Return [x, y] of the center of cell containing provided text 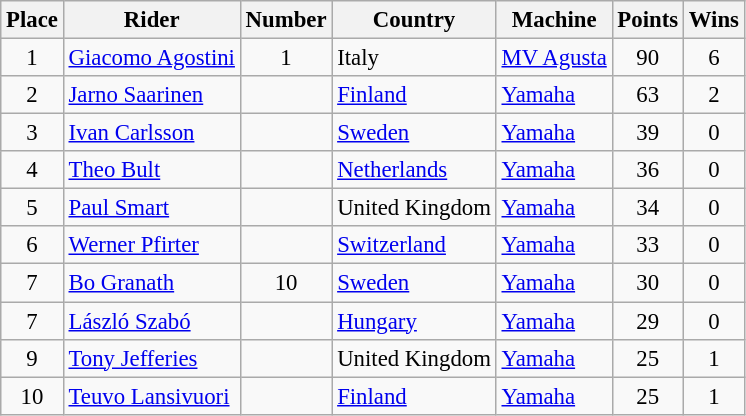
Place [32, 20]
Points [648, 20]
39 [648, 133]
29 [648, 321]
4 [32, 170]
Wins [714, 20]
Netherlands [414, 170]
Jarno Saarinen [152, 95]
Theo Bult [152, 170]
3 [32, 133]
9 [32, 358]
90 [648, 58]
63 [648, 95]
Switzerland [414, 245]
Hungary [414, 321]
Paul Smart [152, 208]
Werner Pfirter [152, 245]
Ivan Carlsson [152, 133]
Tony Jefferies [152, 358]
Country [414, 20]
Rider [152, 20]
Giacomo Agostini [152, 58]
Italy [414, 58]
30 [648, 283]
36 [648, 170]
Bo Granath [152, 283]
MV Agusta [554, 58]
5 [32, 208]
Machine [554, 20]
34 [648, 208]
Number [286, 20]
Teuvo Lansivuori [152, 396]
33 [648, 245]
László Szabó [152, 321]
